Provide the [x, y] coordinate of the cell's center where the given text is located.  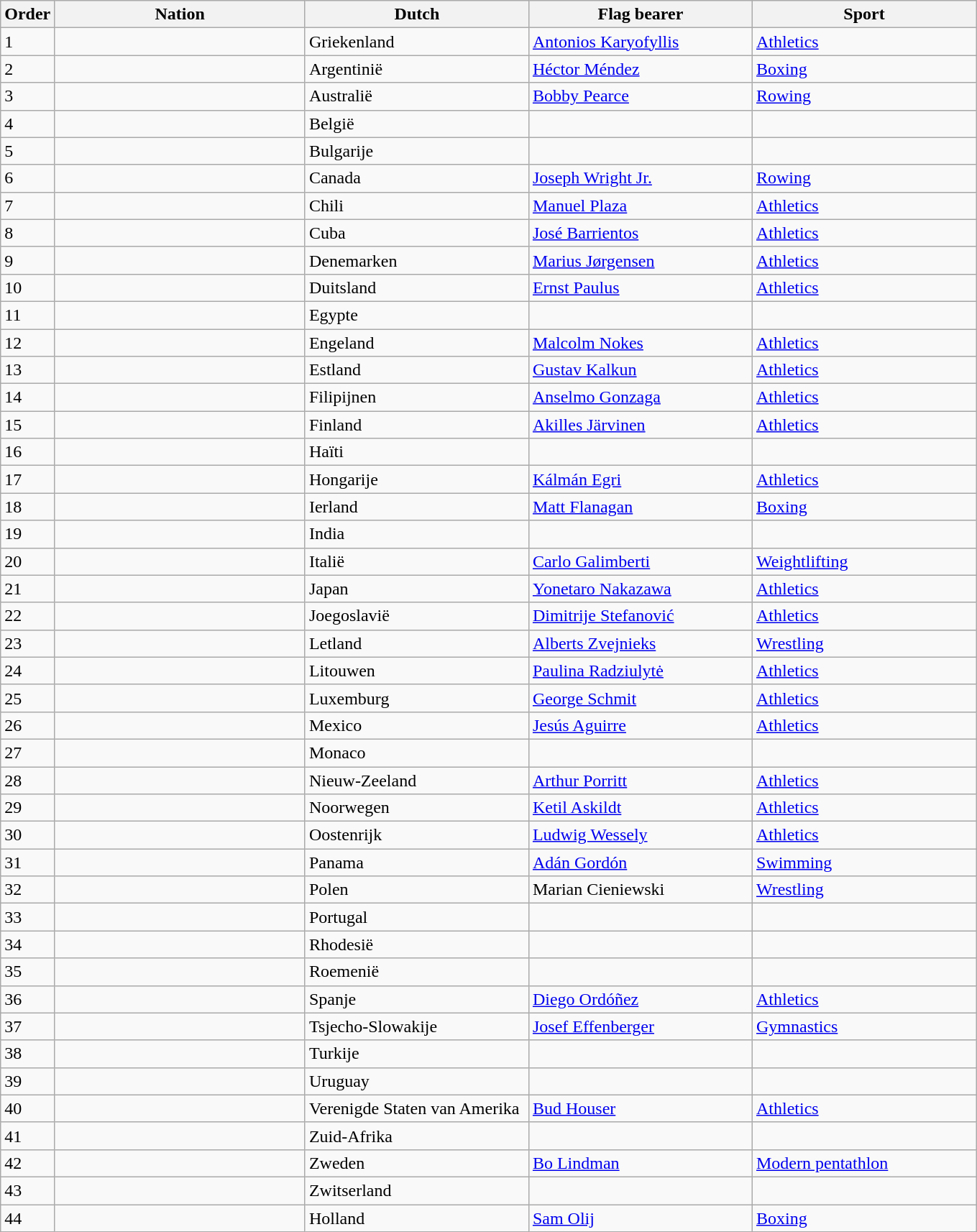
Sam Olij [640, 1218]
23 [27, 643]
Noorwegen [417, 808]
1 [27, 42]
Verenigde Staten van Amerika [417, 1108]
41 [27, 1136]
4 [27, 124]
28 [27, 780]
6 [27, 178]
George Schmit [640, 698]
Antonios Karyofyllis [640, 42]
Holland [417, 1218]
Denemarken [417, 260]
Arthur Porritt [640, 780]
Roemenië [417, 972]
Dutch [417, 14]
José Barrientos [640, 233]
Gymnastics [864, 1026]
Bulgarije [417, 151]
Jesús Aguirre [640, 725]
Argentinië [417, 69]
Oostenrijk [417, 835]
Mexico [417, 725]
Filipijnen [417, 397]
Modern pentathlon [864, 1163]
29 [27, 808]
Sport [864, 14]
Zwitserland [417, 1190]
Monaco [417, 753]
Bobby Pearce [640, 96]
Ierland [417, 507]
16 [27, 452]
Australië [417, 96]
7 [27, 206]
Bo Lindman [640, 1163]
Italië [417, 561]
26 [27, 725]
Dimitrije Stefanović [640, 616]
Polen [417, 890]
Zuid-Afrika [417, 1136]
Anselmo Gonzaga [640, 397]
Ernst Paulus [640, 288]
Estland [417, 370]
Portugal [417, 917]
12 [27, 343]
31 [27, 863]
Bud Houser [640, 1108]
Kálmán Egri [640, 479]
Spanje [417, 999]
Carlo Galimberti [640, 561]
Turkije [417, 1054]
18 [27, 507]
Litouwen [417, 671]
33 [27, 917]
Egypte [417, 315]
Joegoslavië [417, 616]
24 [27, 671]
Canada [417, 178]
Akilles Järvinen [640, 425]
Engeland [417, 343]
38 [27, 1054]
21 [27, 589]
11 [27, 315]
Uruguay [417, 1081]
3 [27, 96]
25 [27, 698]
Letland [417, 643]
34 [27, 944]
Adán Gordón [640, 863]
Weightlifting [864, 561]
15 [27, 425]
Paulina Radziulytė [640, 671]
Panama [417, 863]
30 [27, 835]
Nieuw-Zeeland [417, 780]
22 [27, 616]
40 [27, 1108]
Hongarije [417, 479]
Tsjecho-Slowakije [417, 1026]
32 [27, 890]
19 [27, 534]
Joseph Wright Jr. [640, 178]
Ketil Askildt [640, 808]
Josef Effenberger [640, 1026]
Marius Jørgensen [640, 260]
37 [27, 1026]
Marian Cieniewski [640, 890]
Swimming [864, 863]
9 [27, 260]
36 [27, 999]
39 [27, 1081]
Diego Ordóñez [640, 999]
Nation [180, 14]
Order [27, 14]
Cuba [417, 233]
20 [27, 561]
35 [27, 972]
Chili [417, 206]
5 [27, 151]
Zweden [417, 1163]
Yonetaro Nakazawa [640, 589]
14 [27, 397]
Finland [417, 425]
42 [27, 1163]
Griekenland [417, 42]
27 [27, 753]
Matt Flanagan [640, 507]
Alberts Zvejnieks [640, 643]
17 [27, 479]
8 [27, 233]
Malcolm Nokes [640, 343]
Gustav Kalkun [640, 370]
Duitsland [417, 288]
India [417, 534]
Ludwig Wessely [640, 835]
Haïti [417, 452]
10 [27, 288]
44 [27, 1218]
43 [27, 1190]
13 [27, 370]
Manuel Plaza [640, 206]
Luxemburg [417, 698]
Rhodesië [417, 944]
België [417, 124]
Japan [417, 589]
2 [27, 69]
Héctor Méndez [640, 69]
Flag bearer [640, 14]
